Search for the cell housing the specified text and yield its (X, Y) center coordinate. 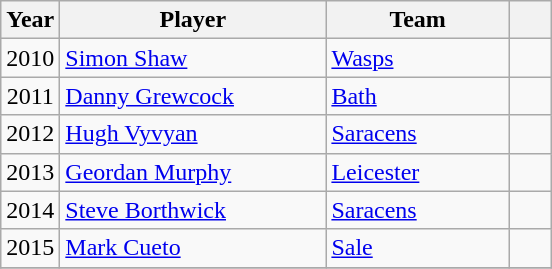
Hugh Vyvyan (193, 134)
2015 (30, 248)
Danny Grewcock (193, 96)
Team (418, 20)
Steve Borthwick (193, 210)
Wasps (418, 58)
Simon Shaw (193, 58)
Geordan Murphy (193, 172)
Player (193, 20)
2014 (30, 210)
2011 (30, 96)
2010 (30, 58)
Bath (418, 96)
2013 (30, 172)
2012 (30, 134)
Sale (418, 248)
Leicester (418, 172)
Mark Cueto (193, 248)
Year (30, 20)
